Output the [X, Y] coordinate of the center of the cell containing the given text.  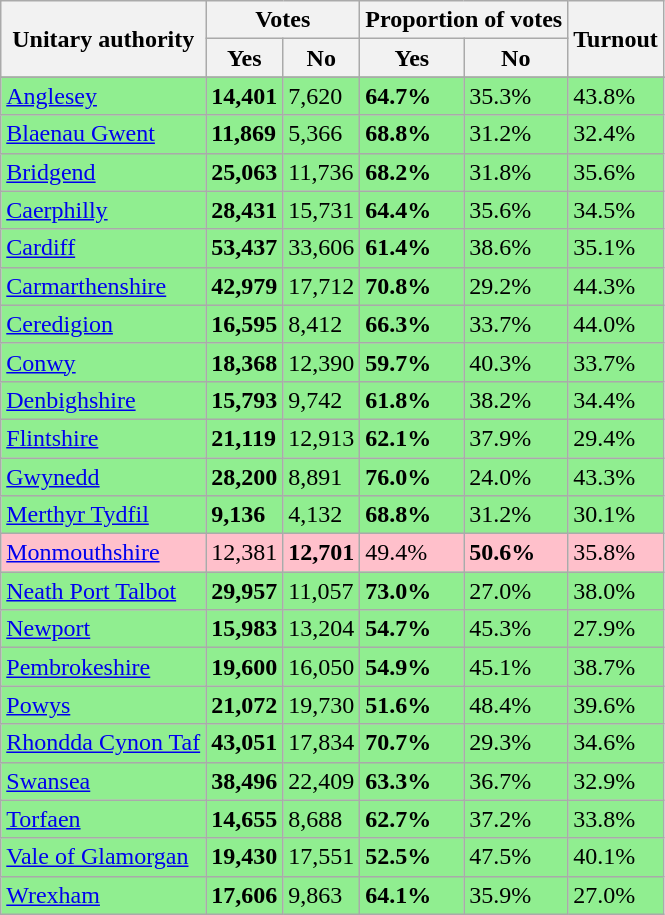
43.3% [616, 477]
29.4% [616, 438]
Unitary authority [104, 39]
48.4% [516, 705]
59.7% [412, 362]
Rhondda Cynon Taf [104, 743]
11,736 [322, 172]
19,430 [244, 857]
14,401 [244, 96]
37.9% [516, 438]
73.0% [412, 591]
40.3% [516, 362]
38.2% [516, 400]
35.8% [616, 553]
24.0% [516, 477]
Anglesey [104, 96]
61.4% [412, 248]
34.4% [616, 400]
Swansea [104, 781]
53,437 [244, 248]
43.8% [616, 96]
Newport [104, 629]
38.7% [616, 667]
64.4% [412, 210]
32.4% [616, 134]
50.6% [516, 553]
49.4% [412, 553]
12,390 [322, 362]
Votes [283, 20]
38.6% [516, 248]
Monmouthshire [104, 553]
25,063 [244, 172]
Pembrokeshire [104, 667]
34.5% [616, 210]
40.1% [616, 857]
45.3% [516, 629]
36.7% [516, 781]
54.7% [412, 629]
38.0% [616, 591]
Ceredigion [104, 324]
Turnout [616, 39]
43,051 [244, 743]
44.3% [616, 286]
14,655 [244, 819]
9,863 [322, 895]
Blaenau Gwent [104, 134]
70.8% [412, 286]
66.3% [412, 324]
47.5% [516, 857]
21,072 [244, 705]
29,957 [244, 591]
30.1% [616, 515]
Neath Port Talbot [104, 591]
16,050 [322, 667]
51.6% [412, 705]
8,412 [322, 324]
21,119 [244, 438]
33.8% [616, 819]
Wrexham [104, 895]
12,913 [322, 438]
Gwynedd [104, 477]
19,730 [322, 705]
Caerphilly [104, 210]
16,595 [244, 324]
29.2% [516, 286]
63.3% [412, 781]
29.3% [516, 743]
9,136 [244, 515]
13,204 [322, 629]
22,409 [322, 781]
12,381 [244, 553]
17,606 [244, 895]
12,701 [322, 553]
Cardiff [104, 248]
17,712 [322, 286]
15,793 [244, 400]
11,057 [322, 591]
61.8% [412, 400]
28,200 [244, 477]
27.9% [616, 629]
33,606 [322, 248]
Merthyr Tydfil [104, 515]
5,366 [322, 134]
17,551 [322, 857]
70.7% [412, 743]
35.3% [516, 96]
35.9% [516, 895]
19,600 [244, 667]
35.1% [616, 248]
42,979 [244, 286]
Torfaen [104, 819]
62.1% [412, 438]
38,496 [244, 781]
31.8% [516, 172]
15,731 [322, 210]
52.5% [412, 857]
Bridgend [104, 172]
Carmarthenshire [104, 286]
8,891 [322, 477]
18,368 [244, 362]
62.7% [412, 819]
76.0% [412, 477]
39.6% [616, 705]
28,431 [244, 210]
45.1% [516, 667]
64.1% [412, 895]
11,869 [244, 134]
Flintshire [104, 438]
4,132 [322, 515]
34.6% [616, 743]
54.9% [412, 667]
17,834 [322, 743]
68.2% [412, 172]
Proportion of votes [464, 20]
Powys [104, 705]
32.9% [616, 781]
15,983 [244, 629]
Denbighshire [104, 400]
37.2% [516, 819]
9,742 [322, 400]
8,688 [322, 819]
Vale of Glamorgan [104, 857]
64.7% [412, 96]
7,620 [322, 96]
Conwy [104, 362]
44.0% [616, 324]
